Extract the (x, y) coordinate from the center of the cell holding the provided text.  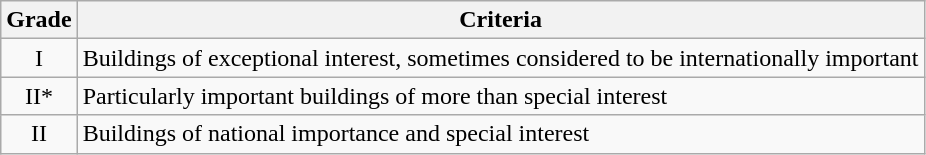
Buildings of exceptional interest, sometimes considered to be internationally important (500, 58)
Criteria (500, 20)
II* (39, 96)
Buildings of national importance and special interest (500, 134)
II (39, 134)
Grade (39, 20)
I (39, 58)
Particularly important buildings of more than special interest (500, 96)
